Capture the cell that displays the provided text and extract its [x, y] central coordinate. 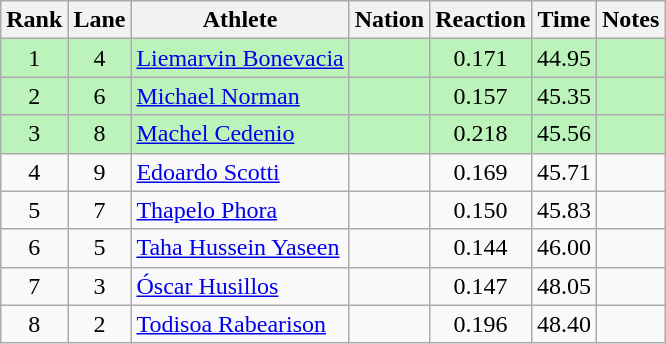
46.00 [564, 248]
9 [100, 172]
0.157 [481, 96]
Thapelo Phora [240, 210]
0.218 [481, 134]
Rank [34, 20]
Taha Hussein Yaseen [240, 248]
0.144 [481, 248]
Athlete [240, 20]
Notes [630, 20]
Lane [100, 20]
45.71 [564, 172]
48.05 [564, 286]
48.40 [564, 324]
0.147 [481, 286]
Reaction [481, 20]
0.171 [481, 58]
0.196 [481, 324]
45.35 [564, 96]
0.169 [481, 172]
Nation [389, 20]
Edoardo Scotti [240, 172]
Machel Cedenio [240, 134]
0.150 [481, 210]
Michael Norman [240, 96]
Time [564, 20]
1 [34, 58]
45.56 [564, 134]
Liemarvin Bonevacia [240, 58]
Todisoa Rabearison [240, 324]
44.95 [564, 58]
45.83 [564, 210]
Óscar Husillos [240, 286]
